Scan for the cell matching the given text and deliver its [x, y] coordinate at center. 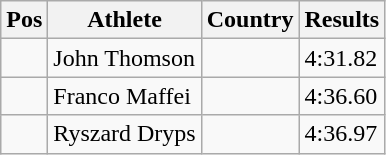
Pos [24, 20]
John Thomson [124, 58]
Athlete [124, 20]
Results [342, 20]
Ryszard Dryps [124, 134]
Franco Maffei [124, 96]
4:31.82 [342, 58]
4:36.97 [342, 134]
Country [250, 20]
4:36.60 [342, 96]
